For the text-containing cell, return its midpoint in (X, Y) coordinate format. 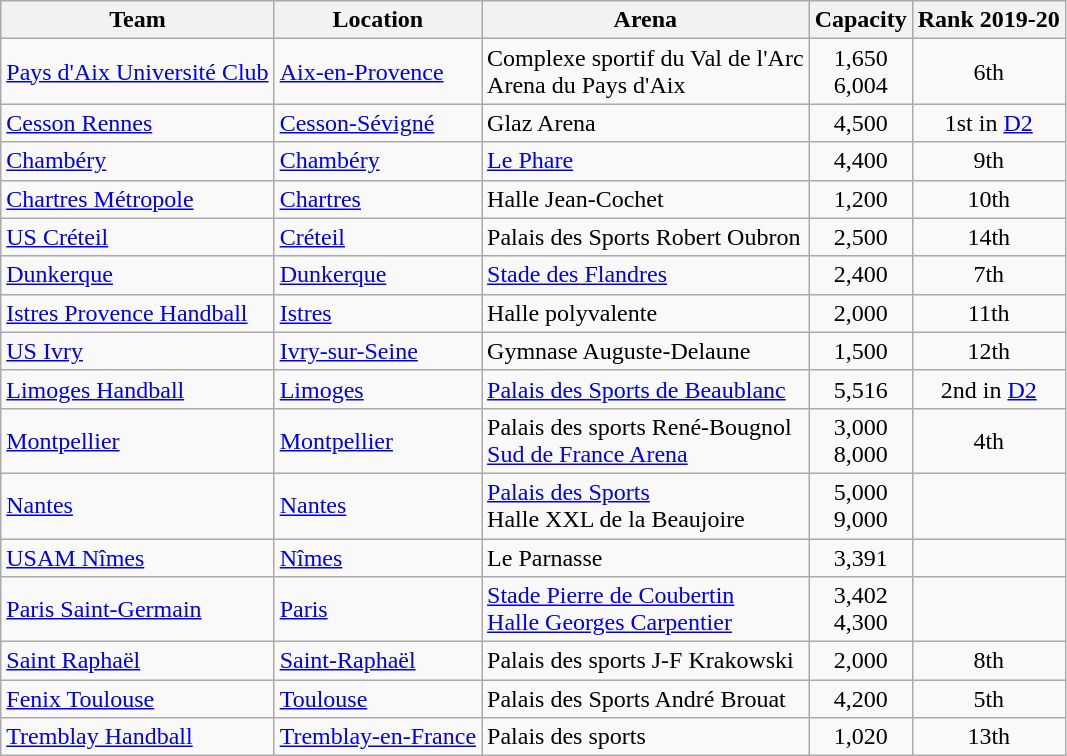
1st in D2 (988, 123)
Fenix Toulouse (138, 699)
Glaz Arena (646, 123)
Saint-Raphaël (378, 661)
1,200 (860, 199)
13th (988, 737)
1,6506,004 (860, 72)
Istres Provence Handball (138, 313)
Palais des Sports de Beaublanc (646, 389)
Paris Saint-Germain (138, 610)
8th (988, 661)
Ivry-sur-Seine (378, 351)
USAM Nîmes (138, 557)
5,516 (860, 389)
Palais des sports (646, 737)
1,020 (860, 737)
1,500 (860, 351)
Palais des Sports Robert Oubron (646, 237)
Halle polyvalente (646, 313)
Limoges (378, 389)
Le Phare (646, 161)
Palais des Sports André Brouat (646, 699)
Chartres Métropole (138, 199)
14th (988, 237)
6th (988, 72)
Gymnase Auguste-Delaune (646, 351)
Toulouse (378, 699)
Arena (646, 20)
2,500 (860, 237)
11th (988, 313)
4,500 (860, 123)
12th (988, 351)
Limoges Handball (138, 389)
3,000 8,000 (860, 440)
US Ivry (138, 351)
Stade Pierre de CoubertinHalle Georges Carpentier (646, 610)
Nîmes (378, 557)
9th (988, 161)
Halle Jean-Cochet (646, 199)
4,400 (860, 161)
Palais des sports J-F Krakowski (646, 661)
Le Parnasse (646, 557)
7th (988, 275)
4th (988, 440)
Palais des sports René-BougnolSud de France Arena (646, 440)
Palais des SportsHalle XXL de la Beaujoire (646, 506)
Complexe sportif du Val de l'ArcArena du Pays d'Aix (646, 72)
US Créteil (138, 237)
Cesson-Sévigné (378, 123)
Cesson Rennes (138, 123)
Créteil (378, 237)
Tremblay-en-France (378, 737)
Istres (378, 313)
3,402 4,300 (860, 610)
Tremblay Handball (138, 737)
Paris (378, 610)
Aix-en-Provence (378, 72)
Location (378, 20)
5,000 9,000 (860, 506)
4,200 (860, 699)
Stade des Flandres (646, 275)
Rank 2019-20 (988, 20)
Pays d'Aix Université Club (138, 72)
Team (138, 20)
Saint Raphaël (138, 661)
2nd in D2 (988, 389)
10th (988, 199)
3,391 (860, 557)
5th (988, 699)
Capacity (860, 20)
2,400 (860, 275)
Chartres (378, 199)
